Identify which cell holds the provided text, then report its (x, y) central coordinate. 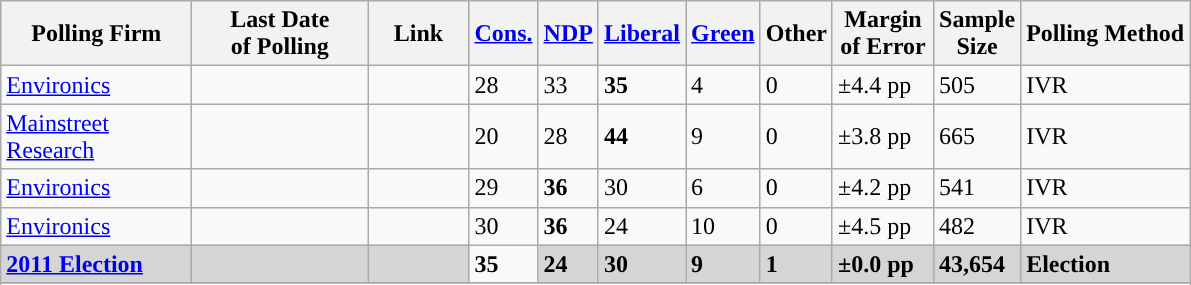
20 (504, 136)
Green (724, 34)
Polling Method (1106, 34)
NDP (568, 34)
2011 Election (96, 264)
10 (724, 226)
29 (504, 188)
1 (796, 264)
482 (978, 226)
44 (642, 136)
±0.0 pp (882, 264)
Marginof Error (882, 34)
6 (724, 188)
±4.4 pp (882, 85)
Liberal (642, 34)
Polling Firm (96, 34)
Other (796, 34)
43,654 (978, 264)
Link (418, 34)
SampleSize (978, 34)
Last Dateof Polling (280, 34)
Election (1106, 264)
±4.2 pp (882, 188)
4 (724, 85)
541 (978, 188)
665 (978, 136)
±4.5 pp (882, 226)
33 (568, 85)
505 (978, 85)
±3.8 pp (882, 136)
Mainstreet Research (96, 136)
Cons. (504, 34)
